Pinpoint the cell where the given text exists, returning its (X, Y) midpoint coordinate. 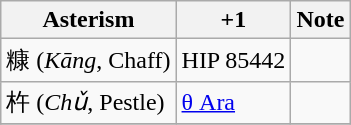
Asterism (88, 20)
HIP 85442 (234, 60)
θ Ara (234, 102)
糠 (Kāng, Chaff) (88, 60)
+1 (234, 20)
杵 (Chǔ, Pestle) (88, 102)
Note (320, 20)
